Return (X, Y) of the center of cell containing provided text 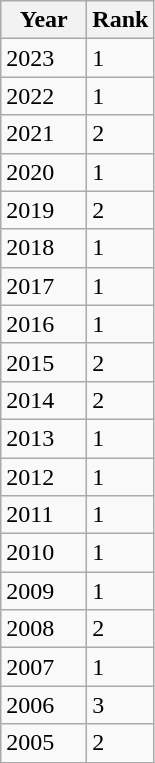
2007 (44, 667)
3 (120, 705)
2021 (44, 134)
Year (44, 20)
2020 (44, 172)
2023 (44, 58)
2005 (44, 743)
2016 (44, 324)
2009 (44, 591)
2014 (44, 400)
Rank (120, 20)
2012 (44, 477)
2008 (44, 629)
2022 (44, 96)
2006 (44, 705)
2013 (44, 438)
2019 (44, 210)
2015 (44, 362)
2010 (44, 553)
2018 (44, 248)
2017 (44, 286)
2011 (44, 515)
